Capture the cell that displays the provided text and extract its (x, y) central coordinate. 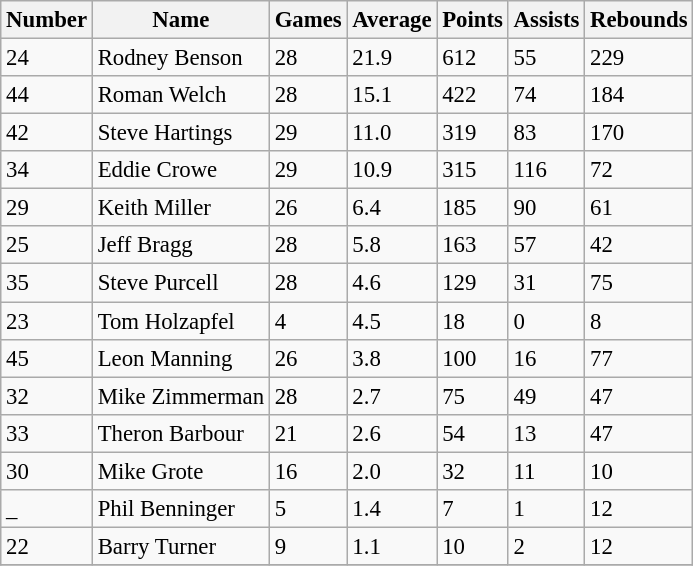
Rodney Benson (180, 58)
Steve Purcell (180, 283)
1 (546, 509)
31 (546, 283)
2.0 (392, 471)
Name (180, 20)
57 (546, 245)
77 (639, 358)
Average (392, 20)
_ (47, 509)
Steve Hartings (180, 133)
Mike Zimmerman (180, 396)
Phil Benninger (180, 509)
54 (472, 433)
Barry Turner (180, 546)
Assists (546, 20)
83 (546, 133)
Roman Welch (180, 95)
35 (47, 283)
Number (47, 20)
315 (472, 170)
10.9 (392, 170)
9 (308, 546)
Keith Miller (180, 208)
Theron Barbour (180, 433)
22 (47, 546)
8 (639, 321)
11 (546, 471)
21 (308, 433)
33 (47, 433)
44 (47, 95)
34 (47, 170)
11.0 (392, 133)
Eddie Crowe (180, 170)
55 (546, 58)
4 (308, 321)
25 (47, 245)
2.7 (392, 396)
4.5 (392, 321)
3.8 (392, 358)
2.6 (392, 433)
4.6 (392, 283)
90 (546, 208)
15.1 (392, 95)
Tom Holzapfel (180, 321)
Games (308, 20)
5 (308, 509)
Rebounds (639, 20)
163 (472, 245)
129 (472, 283)
Points (472, 20)
Mike Grote (180, 471)
0 (546, 321)
170 (639, 133)
612 (472, 58)
1.4 (392, 509)
116 (546, 170)
18 (472, 321)
23 (47, 321)
74 (546, 95)
30 (47, 471)
422 (472, 95)
319 (472, 133)
184 (639, 95)
21.9 (392, 58)
Leon Manning (180, 358)
72 (639, 170)
6.4 (392, 208)
2 (546, 546)
5.8 (392, 245)
45 (47, 358)
7 (472, 509)
61 (639, 208)
100 (472, 358)
24 (47, 58)
Jeff Bragg (180, 245)
13 (546, 433)
229 (639, 58)
185 (472, 208)
1.1 (392, 546)
49 (546, 396)
